Provide the [X, Y] coordinate of the cell's center where the given text is located.  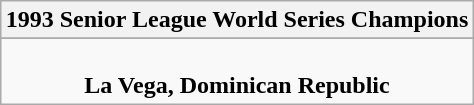
1993 Senior League World Series Champions [237, 20]
La Vega, Dominican Republic [237, 72]
